Extract the [X, Y] coordinate from the center of the cell holding the provided text.  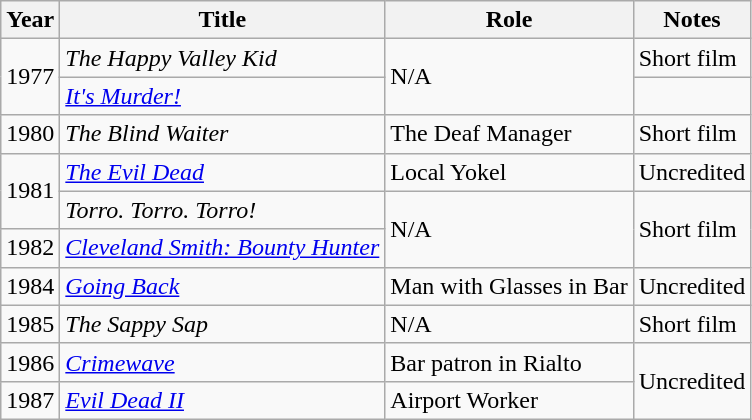
Crimewave [222, 362]
Bar patron in Rialto [509, 362]
Torro. Torro. Torro! [222, 210]
1977 [30, 77]
Notes [692, 20]
Title [222, 20]
Man with Glasses in Bar [509, 286]
1987 [30, 400]
1981 [30, 191]
Role [509, 20]
Local Yokel [509, 172]
The Deaf Manager [509, 134]
1982 [30, 248]
The Happy Valley Kid [222, 58]
The Blind Waiter [222, 134]
1985 [30, 324]
The Sappy Sap [222, 324]
The Evil Dead [222, 172]
1986 [30, 362]
Going Back [222, 286]
1984 [30, 286]
Year [30, 20]
Evil Dead II [222, 400]
1980 [30, 134]
It's Murder! [222, 96]
Cleveland Smith: Bounty Hunter [222, 248]
Airport Worker [509, 400]
